Return [X, Y] of the center of cell containing provided text 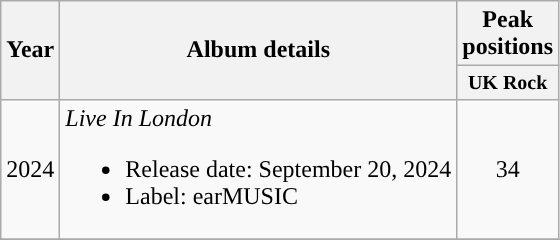
34 [508, 169]
Year [30, 50]
Live In LondonRelease date: September 20, 2024Label: earMUSIC [258, 169]
2024 [30, 169]
Peak positions [508, 34]
Album details [258, 50]
UK Rock [508, 82]
